Extract the (x, y) coordinate from the center of the cell holding the provided text.  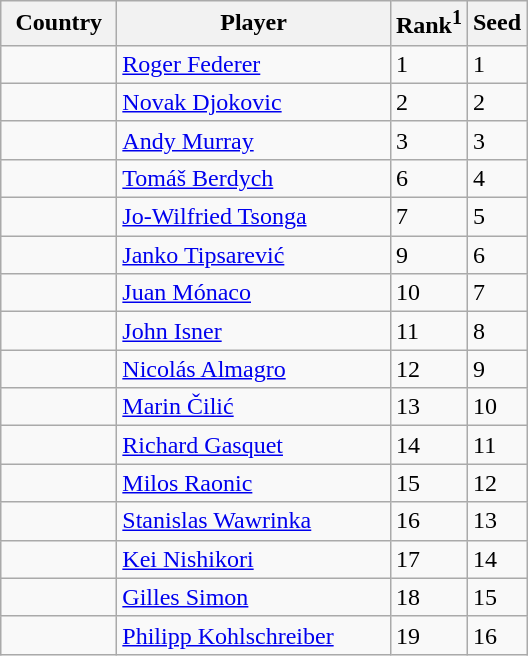
Andy Murray (254, 140)
18 (428, 597)
Juan Mónaco (254, 293)
8 (496, 331)
5 (496, 217)
4 (496, 178)
17 (428, 559)
Philipp Kohlschreiber (254, 635)
Janko Tipsarević (254, 255)
Stanislas Wawrinka (254, 521)
Marin Čilić (254, 407)
Tomáš Berdych (254, 178)
Seed (496, 24)
Jo-Wilfried Tsonga (254, 217)
Nicolás Almagro (254, 369)
Player (254, 24)
Milos Raonic (254, 483)
Kei Nishikori (254, 559)
Rank1 (428, 24)
Country (59, 24)
Roger Federer (254, 64)
John Isner (254, 331)
Gilles Simon (254, 597)
Novak Djokovic (254, 102)
Richard Gasquet (254, 445)
19 (428, 635)
